Identify which cell holds the provided text, then report its (x, y) central coordinate. 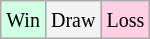
Loss (126, 20)
Win (24, 20)
Draw (72, 20)
